Find where the given text appears and provide that cell's center as [X, Y] coordinate. 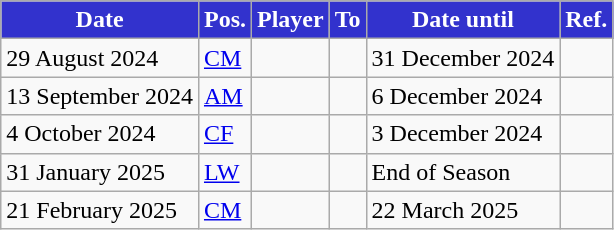
3 December 2024 [463, 134]
6 December 2024 [463, 96]
To [348, 20]
21 February 2025 [100, 210]
Player [291, 20]
31 December 2024 [463, 58]
13 September 2024 [100, 96]
4 October 2024 [100, 134]
22 March 2025 [463, 210]
Date until [463, 20]
31 January 2025 [100, 172]
Date [100, 20]
29 August 2024 [100, 58]
LW [224, 172]
CF [224, 134]
Pos. [224, 20]
AM [224, 96]
Ref. [586, 20]
End of Season [463, 172]
